Identify which cell holds the provided text, then report its (x, y) central coordinate. 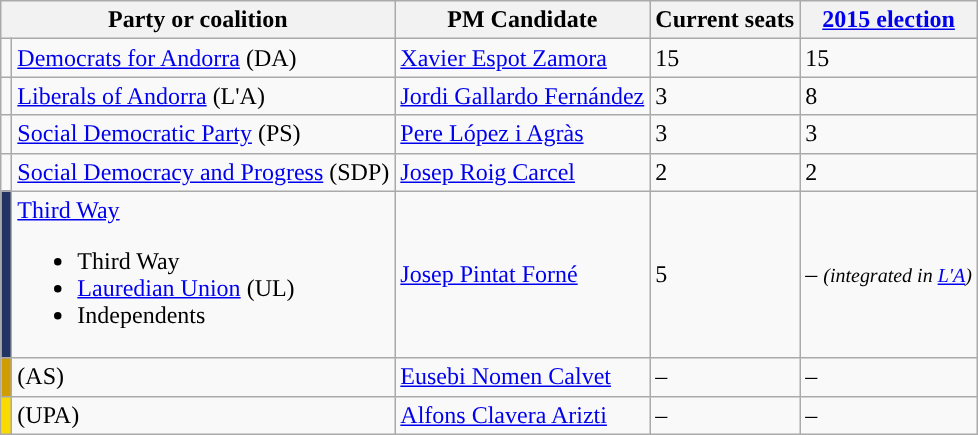
Alfons Clavera Arizti (522, 415)
Social Democratic Party (PS) (204, 134)
Democrats for Andorra (DA) (204, 58)
Pere López i Agràs (522, 134)
Social Democracy and Progress (SDP) (204, 172)
Liberals of Andorra (L'A) (204, 96)
Third WayThird WayLauredian Union (UL)Independents (204, 274)
(AS) (204, 377)
Current seats (725, 20)
Eusebi Nomen Calvet (522, 377)
– (integrated in L'A) (889, 274)
Party or coalition (198, 20)
Jordi Gallardo Fernández (522, 96)
2015 election (889, 20)
5 (725, 274)
Josep Roig Carcel (522, 172)
PM Candidate (522, 20)
Josep Pintat Forné (522, 274)
8 (889, 96)
(UPA) (204, 415)
Xavier Espot Zamora (522, 58)
